Search for the cell housing the specified text and yield its (x, y) center coordinate. 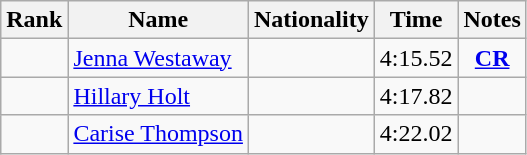
4:22.02 (416, 134)
Hillary Holt (158, 96)
Time (416, 20)
Nationality (311, 20)
Jenna Westaway (158, 58)
Name (158, 20)
4:15.52 (416, 58)
Rank (34, 20)
CR (492, 58)
Carise Thompson (158, 134)
Notes (492, 20)
4:17.82 (416, 96)
